Find where the given text appears and provide that cell's center as (x, y) coordinate. 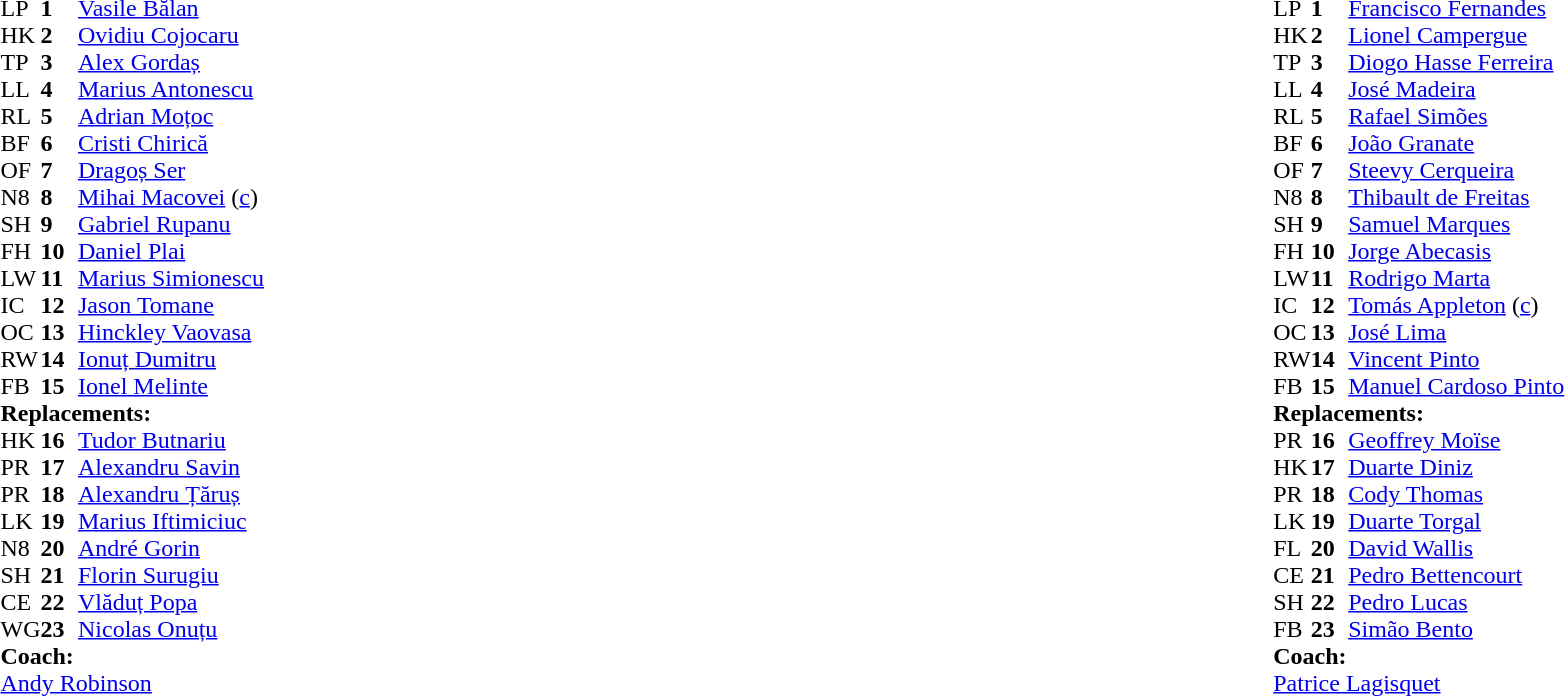
André Gorin (171, 548)
João Granate (1456, 144)
Dragoș Ser (171, 170)
Alexandru Țăruș (171, 494)
Manuel Cardoso Pinto (1456, 386)
Diogo Hasse Ferreira (1456, 62)
Ovidiu Cojocaru (171, 36)
Jason Tomane (171, 306)
José Lima (1456, 332)
Duarte Torgal (1456, 522)
Jorge Abecasis (1456, 252)
Nicolas Onuțu (171, 630)
Hinckley Vaovasa (171, 332)
Lionel Campergue (1456, 36)
Simão Bento (1456, 630)
Ionuț Dumitru (171, 360)
Marius Antonescu (171, 90)
Vincent Pinto (1456, 360)
David Wallis (1456, 548)
Adrian Moțoc (171, 116)
Thibault de Freitas (1456, 198)
FL (1292, 548)
José Madeira (1456, 90)
Duarte Diniz (1456, 468)
Rafael Simões (1456, 116)
Cody Thomas (1456, 494)
Alexandru Savin (171, 468)
Pedro Lucas (1456, 602)
Alex Gordaș (171, 62)
Marius Iftimiciuc (171, 522)
Daniel Plai (171, 252)
Pedro Bettencourt (1456, 576)
Tomás Appleton (c) (1456, 306)
Cristi Chirică (171, 144)
Samuel Marques (1456, 224)
Geoffrey Moïse (1456, 440)
WG (20, 630)
Marius Simionescu (171, 278)
Tudor Butnariu (171, 440)
Rodrigo Marta (1456, 278)
Gabriel Rupanu (171, 224)
Ionel Melinte (171, 386)
Steevy Cerqueira (1456, 170)
Mihai Macovei (c) (171, 198)
Vlăduț Popa (171, 602)
Florin Surugiu (171, 576)
